Determine the (X, Y) coordinate at the center of the cell enclosing the given text.  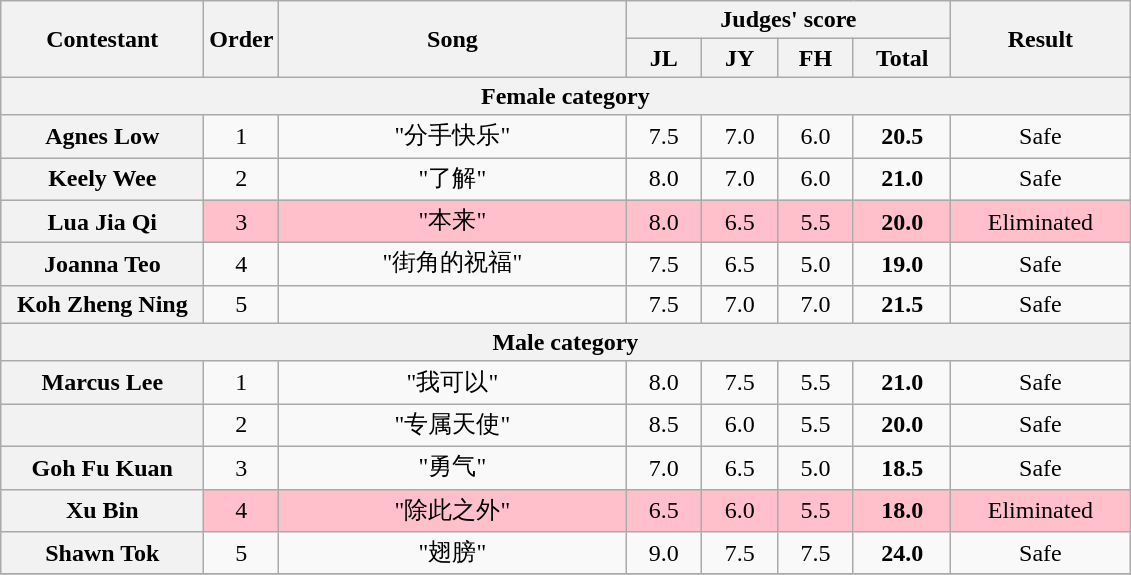
Male category (566, 342)
"分手快乐" (452, 136)
Joanna Teo (102, 264)
Total (902, 58)
Female category (566, 96)
"除此之外" (452, 510)
Xu Bin (102, 510)
JL (664, 58)
21.5 (902, 304)
Lua Jia Qi (102, 222)
"专属天使" (452, 426)
"了解" (452, 180)
Result (1040, 39)
JY (740, 58)
Song (452, 39)
"我可以" (452, 382)
20.5 (902, 136)
"街角的祝福" (452, 264)
"勇气" (452, 468)
"翅膀" (452, 554)
Agnes Low (102, 136)
FH (816, 58)
9.0 (664, 554)
24.0 (902, 554)
Koh Zheng Ning (102, 304)
Marcus Lee (102, 382)
Shawn Tok (102, 554)
Keely Wee (102, 180)
Order (242, 39)
"本来" (452, 222)
Goh Fu Kuan (102, 468)
Judges' score (788, 20)
8.5 (664, 426)
18.0 (902, 510)
19.0 (902, 264)
18.5 (902, 468)
Contestant (102, 39)
